Return (X, Y) of the center of cell containing provided text 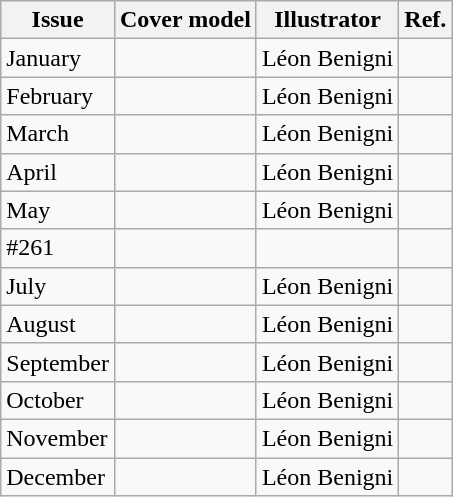
December (58, 477)
Illustrator (327, 20)
November (58, 438)
February (58, 96)
#261 (58, 248)
August (58, 324)
Ref. (426, 20)
Issue (58, 20)
March (58, 134)
September (58, 362)
April (58, 172)
July (58, 286)
May (58, 210)
January (58, 58)
October (58, 400)
Cover model (185, 20)
